Return the (X, Y) coordinate for the center point of the cell that contains the specified text.  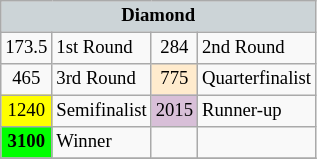
Semifinalist (102, 112)
2nd Round (257, 48)
3100 (26, 142)
Quarterfinalist (257, 80)
465 (26, 80)
1240 (26, 112)
775 (174, 80)
2015 (174, 112)
284 (174, 48)
Diamond (158, 16)
1st Round (102, 48)
173.5 (26, 48)
Winner (102, 142)
Runner-up (257, 112)
3rd Round (102, 80)
